Extract the [X, Y] coordinate from the center of the cell holding the provided text.  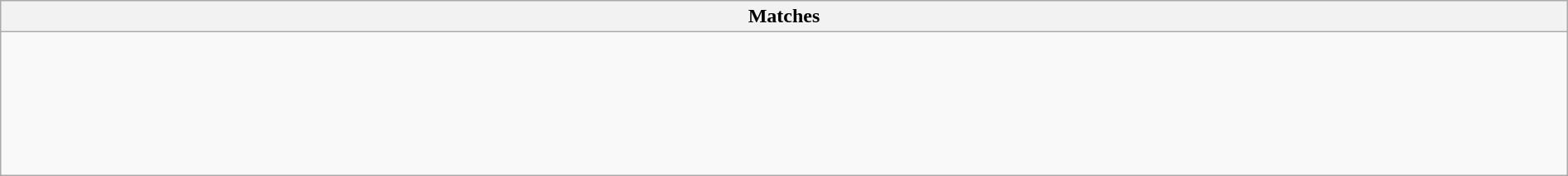
Matches [784, 17]
